Capture the cell that displays the provided text and extract its [X, Y] central coordinate. 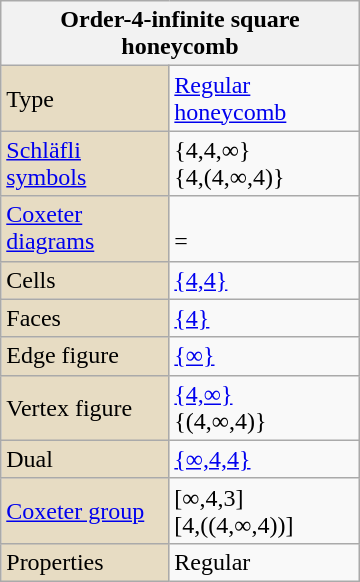
Type [85, 98]
Order-4-infinite square honeycomb [180, 34]
Regular [264, 562]
Faces [85, 318]
{4,4} [264, 280]
Dual [85, 459]
{4} [264, 318]
Edge figure [85, 356]
{4,4,∞}{4,(4,∞,4)} [264, 164]
Schläfli symbols [85, 164]
{∞,4,4} [264, 459]
= [264, 228]
Vertex figure [85, 408]
Cells [85, 280]
{4,∞} {(4,∞,4)} [264, 408]
{∞} [264, 356]
Coxeter group [85, 510]
Properties [85, 562]
Coxeter diagrams [85, 228]
Regular honeycomb [264, 98]
[∞,4,3][4,((4,∞,4))] [264, 510]
